Capture the cell that displays the provided text and extract its [X, Y] central coordinate. 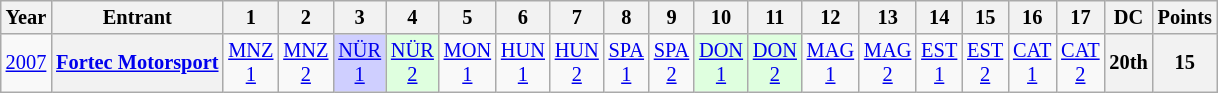
8 [626, 17]
HUN2 [577, 63]
MAG2 [888, 63]
9 [672, 17]
MAG1 [830, 63]
MNZ1 [250, 63]
5 [468, 17]
4 [412, 17]
MNZ2 [306, 63]
16 [1032, 17]
NÜR2 [412, 63]
Fortec Motorsport [137, 63]
MON1 [468, 63]
7 [577, 17]
NÜR1 [360, 63]
13 [888, 17]
DC [1128, 17]
HUN1 [523, 63]
2007 [26, 63]
11 [775, 17]
SPA2 [672, 63]
1 [250, 17]
DON1 [721, 63]
CAT1 [1032, 63]
DON2 [775, 63]
EST2 [985, 63]
6 [523, 17]
Year [26, 17]
2 [306, 17]
CAT2 [1080, 63]
10 [721, 17]
Entrant [137, 17]
20th [1128, 63]
EST1 [939, 63]
3 [360, 17]
14 [939, 17]
SPA1 [626, 63]
12 [830, 17]
Points [1185, 17]
17 [1080, 17]
